Return [x, y] of the center of cell containing provided text 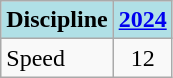
Discipline [57, 20]
Speed [57, 58]
12 [142, 58]
2024 [142, 20]
